Locate the cell with the specified text and output its (x, y) center coordinate. 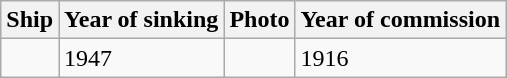
Year of commission (400, 20)
Photo (260, 20)
Year of sinking (142, 20)
1947 (142, 58)
Ship (30, 20)
1916 (400, 58)
